Pinpoint the cell where the given text exists, returning its [x, y] midpoint coordinate. 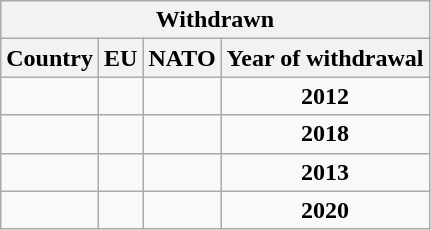
Country [50, 58]
Withdrawn [215, 20]
NATO [182, 58]
2020 [325, 210]
EU [120, 58]
2018 [325, 134]
Year of withdrawal [325, 58]
2012 [325, 96]
2013 [325, 172]
